Capture the cell that displays the provided text and extract its [x, y] central coordinate. 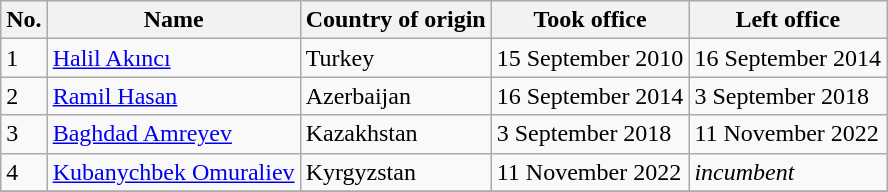
Kubanychbek Omuraliev [174, 172]
3 [24, 134]
Name [174, 20]
15 September 2010 [590, 58]
2 [24, 96]
Azerbaijan [396, 96]
1 [24, 58]
Baghdad Amreyev [174, 134]
4 [24, 172]
No. [24, 20]
Country of origin [396, 20]
Left office [788, 20]
incumbent [788, 172]
Kyrgyzstan [396, 172]
Ramil Hasan [174, 96]
Halil Akıncı [174, 58]
Kazakhstan [396, 134]
Turkey [396, 58]
Took office [590, 20]
